From the cell containing the given text, extract its center point as [X, Y] coordinate. 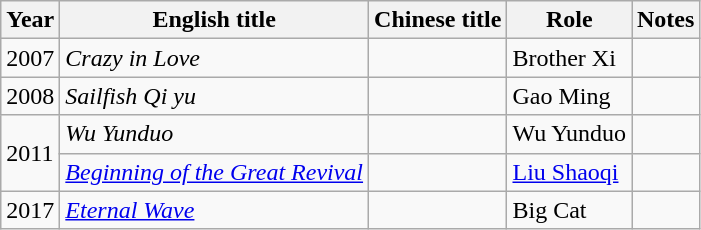
Big Cat [570, 210]
Year [30, 20]
Brother Xi [570, 58]
Role [570, 20]
Eternal Wave [214, 210]
Notes [666, 20]
2011 [30, 153]
Beginning of the Great Revival [214, 172]
2017 [30, 210]
Chinese title [438, 20]
Sailfish Qi yu [214, 96]
Crazy in Love [214, 58]
2008 [30, 96]
2007 [30, 58]
Liu Shaoqi [570, 172]
Gao Ming [570, 96]
English title [214, 20]
